Determine the [x, y] coordinate at the center of the cell enclosing the given text.  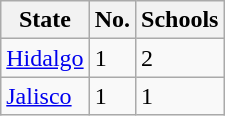
No. [112, 20]
2 [180, 58]
Jalisco [45, 96]
State [45, 20]
Schools [180, 20]
Hidalgo [45, 58]
